For the text-containing cell, return its midpoint in [X, Y] coordinate format. 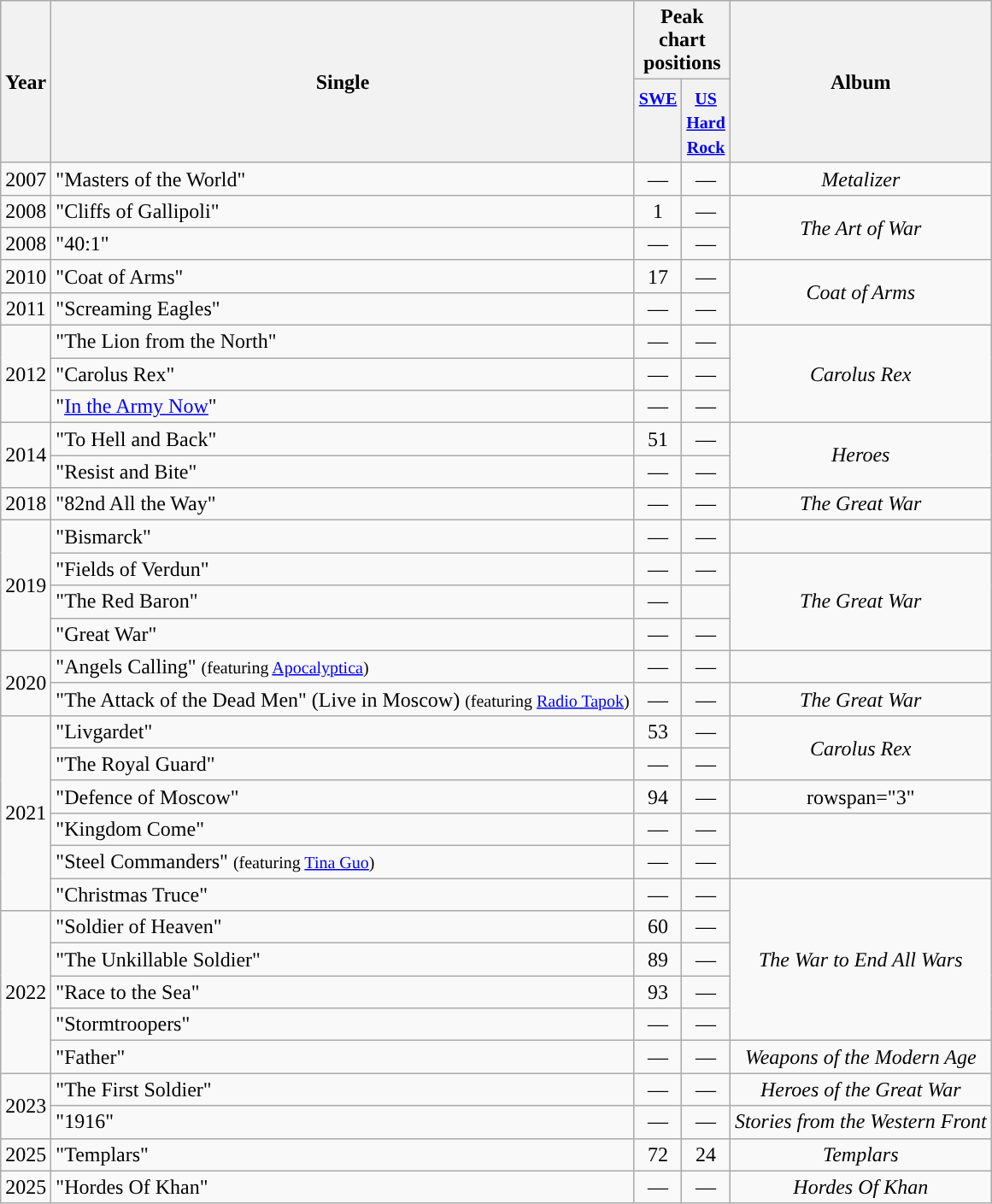
"Great War" [343, 634]
2019 [26, 585]
"The Attack of the Dead Men" (Live in Moscow) (featuring Radio Tapok) [343, 699]
"The Unkillable Soldier" [343, 960]
17 [658, 276]
2022 [26, 992]
"Stormtroopers" [343, 1025]
"1916" [343, 1122]
2011 [26, 308]
60 [658, 927]
51 [658, 439]
2021 [26, 813]
93 [658, 992]
"Coat of Arms" [343, 276]
The Art of War [860, 227]
"Fields of Verdun" [343, 569]
"The Lion from the North" [343, 342]
"Kingdom Come" [343, 829]
89 [658, 960]
"Templars" [343, 1154]
"Race to the Sea" [343, 992]
Peak chart positions [682, 40]
"Angels Calling" (featuring Apocalyptica) [343, 667]
72 [658, 1154]
2012 [26, 374]
94 [658, 796]
US Hard Rock [706, 121]
53 [658, 731]
"Bismarck" [343, 537]
"Livgardet" [343, 731]
Coat of Arms [860, 292]
"The First Soldier" [343, 1089]
The War to End All Wars [860, 960]
Stories from the Western Front [860, 1122]
2014 [26, 455]
"Christmas Truce" [343, 895]
Heroes [860, 455]
"Screaming Eagles" [343, 308]
"40:1" [343, 244]
"Soldier of Heaven" [343, 927]
rowspan="3" [860, 796]
Year [26, 82]
"Cliffs of Gallipoli" [343, 211]
2023 [26, 1106]
"The Royal Guard" [343, 764]
24 [706, 1154]
Weapons of the Modern Age [860, 1057]
"The Red Baron" [343, 602]
"Steel Commanders" (featuring Tina Guo) [343, 862]
"Defence of Moscow" [343, 796]
2010 [26, 276]
"Carolus Rex" [343, 374]
"Resist and Bite" [343, 472]
2007 [26, 179]
2020 [26, 683]
2018 [26, 504]
SWE [658, 121]
Single [343, 82]
Album [860, 82]
Metalizer [860, 179]
"Father" [343, 1057]
Hordes Of Khan [860, 1187]
"Hordes Of Khan" [343, 1187]
"Masters of the World" [343, 179]
Heroes of the Great War [860, 1089]
1 [658, 211]
"82nd All the Way" [343, 504]
"In the Army Now" [343, 407]
Templars [860, 1154]
"To Hell and Back" [343, 439]
